Pinpoint the cell where the given text exists, returning its (X, Y) midpoint coordinate. 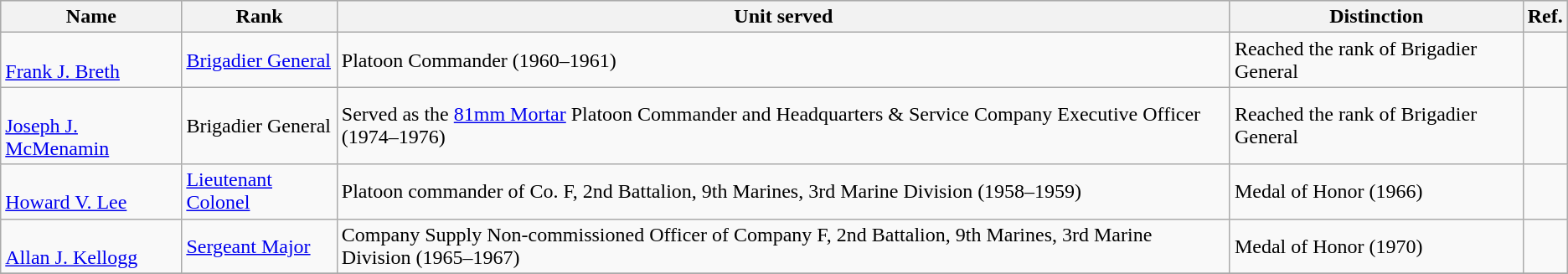
Allan J. Kellogg (91, 246)
Platoon Commander (1960–1961) (783, 60)
Lieutenant Colonel (260, 191)
Frank J. Breth (91, 60)
Distinction (1376, 17)
Medal of Honor (1970) (1376, 246)
Rank (260, 17)
Sergeant Major (260, 246)
Howard V. Lee (91, 191)
Name (91, 17)
Platoon commander of Co. F, 2nd Battalion, 9th Marines, 3rd Marine Division (1958–1959) (783, 191)
Unit served (783, 17)
Joseph J. McMenamin (91, 126)
Ref. (1545, 17)
Medal of Honor (1966) (1376, 191)
Company Supply Non-commissioned Officer of Company F, 2nd Battalion, 9th Marines, 3rd Marine Division (1965–1967) (783, 246)
Served as the 81mm Mortar Platoon Commander and Headquarters & Service Company Executive Officer (1974–1976) (783, 126)
